Capture the cell that displays the provided text and extract its (X, Y) central coordinate. 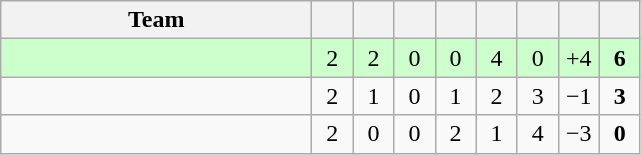
6 (620, 58)
+4 (578, 58)
−1 (578, 96)
−3 (578, 134)
Team (156, 20)
